For the text-containing cell, return its midpoint in (x, y) coordinate format. 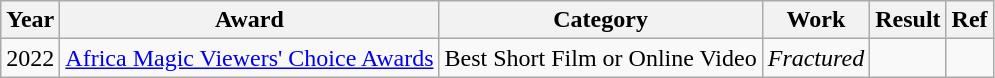
2022 (30, 58)
Ref (970, 20)
Year (30, 20)
Result (908, 20)
Best Short Film or Online Video (600, 58)
Category (600, 20)
Work (816, 20)
Fractured (816, 58)
Award (250, 20)
Africa Magic Viewers' Choice Awards (250, 58)
